Pinpoint the cell where the given text exists, returning its [X, Y] midpoint coordinate. 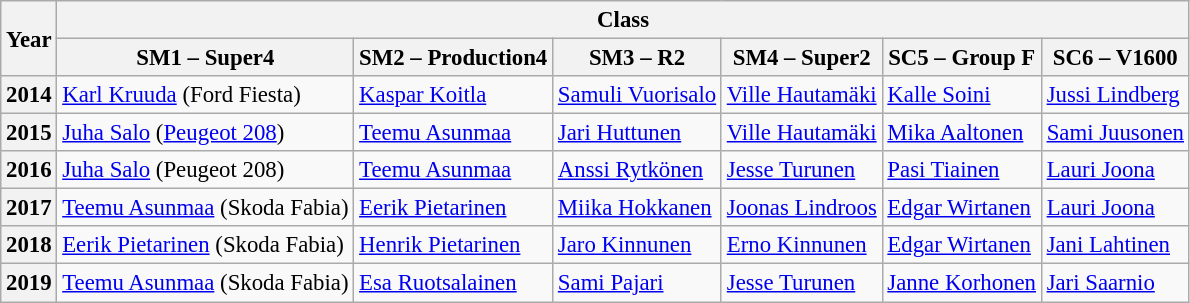
Jaro Kinnunen [638, 245]
Sami Pajari [638, 283]
Pasi Tiainen [962, 170]
Kaspar Koitla [454, 95]
Jari Saarnio [1115, 283]
2017 [29, 208]
Eerik Pietarinen (Skoda Fabia) [206, 245]
Year [29, 38]
Miika Hokkanen [638, 208]
Eerik Pietarinen [454, 208]
Jussi Lindberg [1115, 95]
Anssi Rytkönen [638, 170]
SM2 – Production4 [454, 58]
Karl Kruuda (Ford Fiesta) [206, 95]
Esa Ruotsalainen [454, 283]
Kalle Soini [962, 95]
2014 [29, 95]
SM3 – R2 [638, 58]
2019 [29, 283]
Class [623, 20]
Janne Korhonen [962, 283]
SC5 – Group F [962, 58]
SM1 – Super4 [206, 58]
Erno Kinnunen [802, 245]
Joonas Lindroos [802, 208]
2018 [29, 245]
Jari Huttunen [638, 133]
Henrik Pietarinen [454, 245]
Mika Aaltonen [962, 133]
Samuli Vuorisalo [638, 95]
Jani Lahtinen [1115, 245]
SC6 – V1600 [1115, 58]
Sami Juusonen [1115, 133]
SM4 – Super2 [802, 58]
2016 [29, 170]
2015 [29, 133]
